Return [x, y] of the center of cell containing provided text 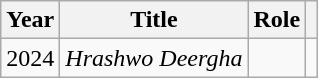
2024 [30, 58]
Title [154, 20]
Hrashwo Deergha [154, 58]
Year [30, 20]
Role [277, 20]
